Scan for the cell matching the given text and deliver its (x, y) coordinate at center. 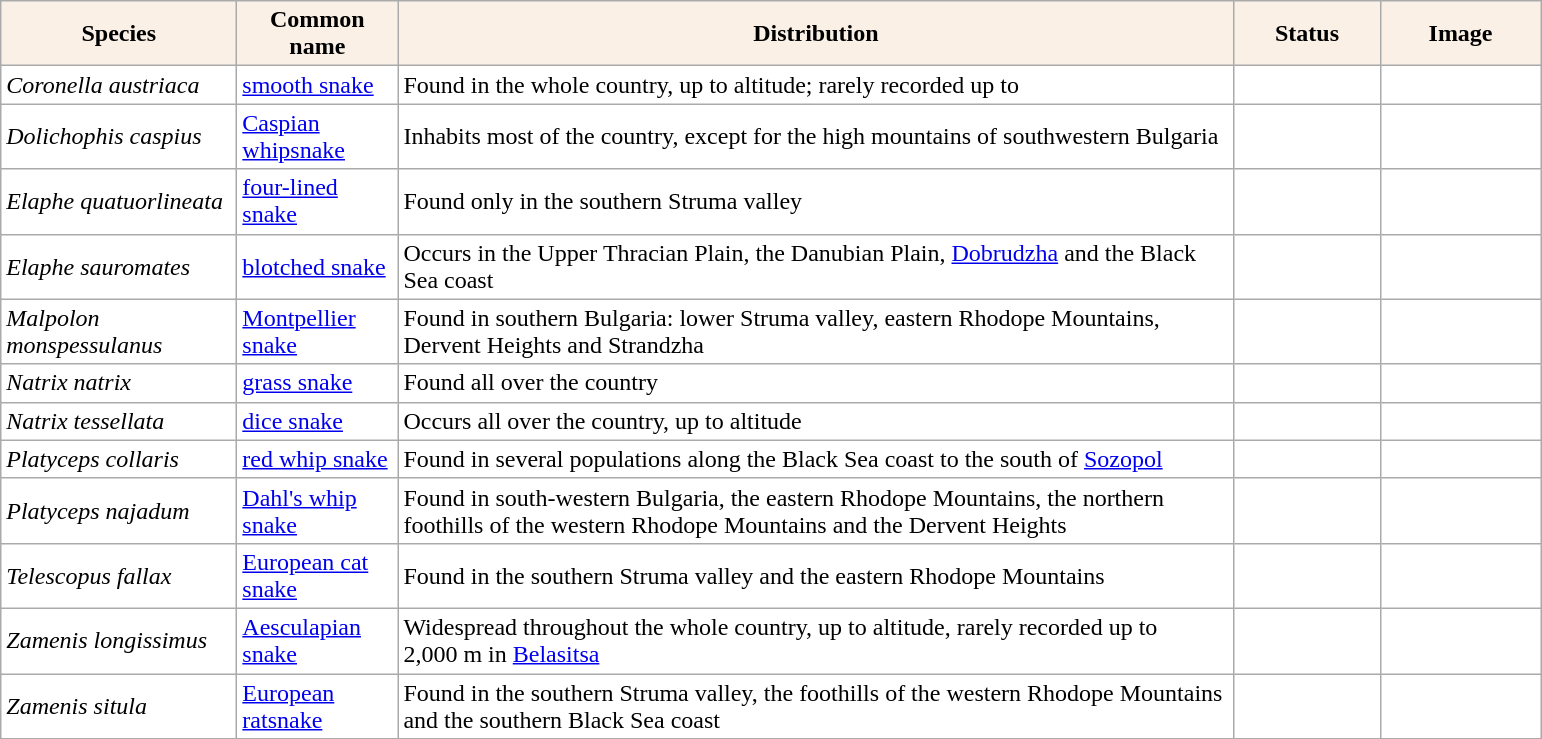
Occurs all over the country, up to altitude (816, 421)
Widespread throughout the whole country, up to altitude, rarely recorded up to 2,000 m in Belasitsa (816, 640)
Status (1307, 34)
Elaphe quatuorlineata (119, 202)
Platyceps collaris (119, 459)
European cat snake (318, 576)
Elaphe sauromates (119, 266)
Aesculapian snake (318, 640)
Found in the southern Struma valley, the foothills of the western Rhodope Mountains and the southern Black Sea coast (816, 706)
European ratsnake (318, 706)
red whip snake (318, 459)
Natrix tessellata (119, 421)
Found in several populations along the Black Sea coast to the south of Sozopol (816, 459)
Natrix natrix (119, 383)
blotched snake (318, 266)
Found all over the country (816, 383)
Inhabits most of the country, except for the high mountains of southwestern Bulgaria (816, 136)
Zamenis situla (119, 706)
Malpolon monspessulanus (119, 332)
smooth snake (318, 85)
grass snake (318, 383)
Found only in the southern Struma valley (816, 202)
Coronella austriaca (119, 85)
Found in the whole country, up to altitude; rarely recorded up to (816, 85)
Occurs in the Upper Thracian Plain, the Danubian Plain, Dobrudzha and the Black Sea coast (816, 266)
Platyceps najadum (119, 510)
Image (1460, 34)
Montpellier snake (318, 332)
Common name (318, 34)
dice snake (318, 421)
Found in south-western Bulgaria, the eastern Rhodope Mountains, the northern foothills of the western Rhodope Mountains and the Dervent Heights (816, 510)
Dolichophis caspius (119, 136)
Zamenis longissimus (119, 640)
Caspian whipsnake (318, 136)
four-lined snake (318, 202)
Telescopus fallax (119, 576)
Distribution (816, 34)
Found in southern Bulgaria: lower Struma valley, eastern Rhodope Mountains, Dervent Heights and Strandzha (816, 332)
Dahl's whip snake (318, 510)
Found in the southern Struma valley and the eastern Rhodope Mountains (816, 576)
Species (119, 34)
